Capture the cell that displays the provided text and extract its [X, Y] central coordinate. 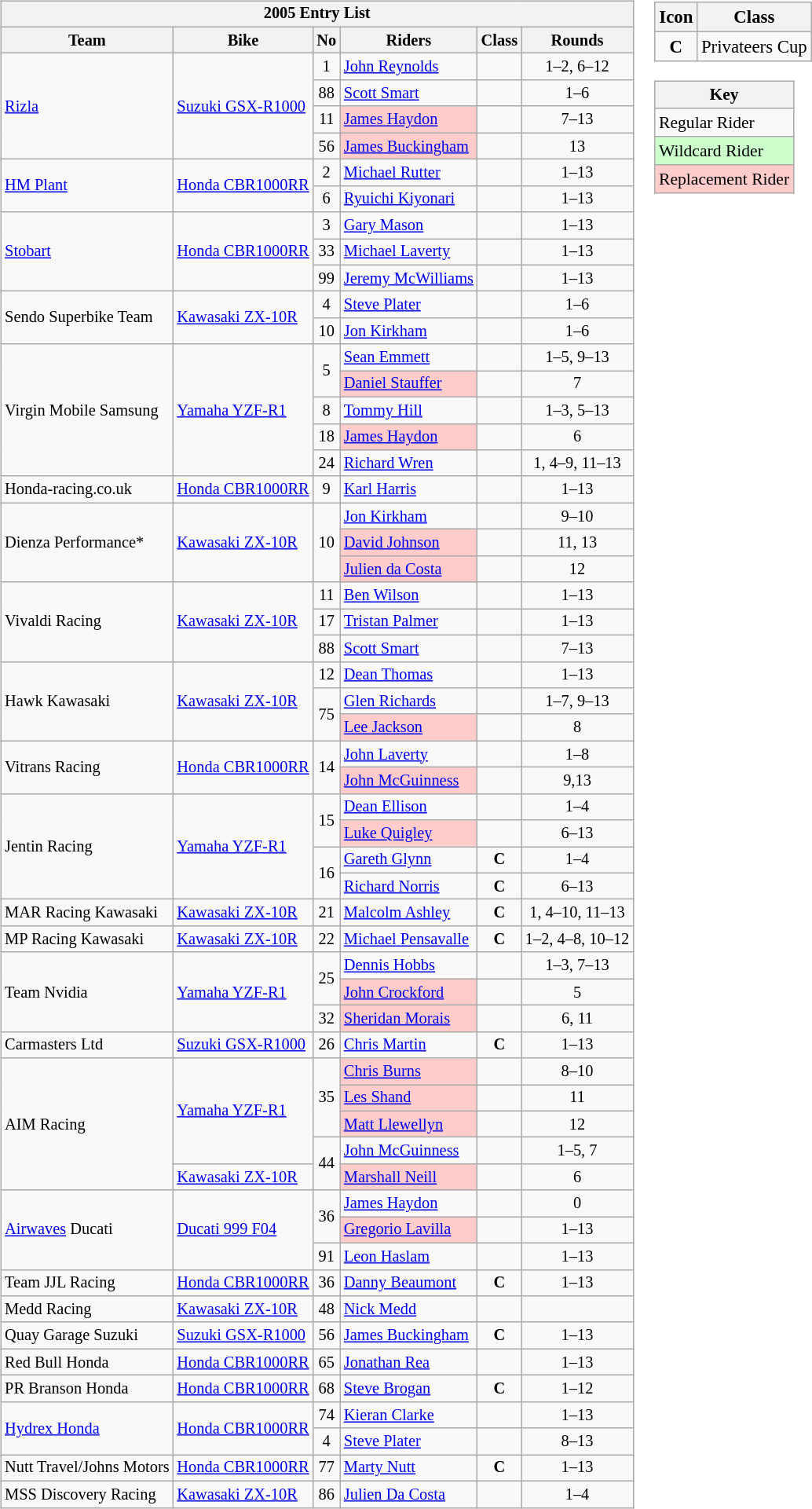
Michael Laverty [408, 252]
13 [577, 146]
1–2, 6–12 [577, 67]
Hawk Kawasaki [86, 701]
Dean Ellison [408, 807]
1 [327, 67]
Airwaves Ducati [86, 1230]
Stobart [86, 251]
48 [327, 1309]
Julien da Costa [408, 569]
9–10 [577, 516]
75 [327, 715]
17 [327, 622]
John Crockford [408, 992]
25 [327, 979]
Matt Llewellyn [408, 1124]
Richard Wren [408, 463]
3 [327, 225]
Ducati 999 F04 [243, 1230]
Red Bull Honda [86, 1362]
Ben Wilson [408, 595]
Luke Quigley [408, 833]
1, 4–9, 11–13 [577, 463]
Jonathan Rea [408, 1362]
24 [327, 463]
Hydrex Honda [86, 1428]
Key [724, 94]
65 [327, 1362]
Riders [408, 40]
Rounds [577, 40]
Les Shand [408, 1098]
Danny Beaumont [408, 1283]
1–5, 9–13 [577, 357]
Tommy Hill [408, 410]
MP Racing Kawasaki [86, 939]
2 [327, 173]
Regular Rider [724, 123]
1, 4–10, 11–13 [577, 913]
Replacement Rider [724, 178]
21 [327, 913]
33 [327, 252]
HM Plant [86, 185]
1–5, 7 [577, 1151]
Nutt Travel/Johns Motors [86, 1468]
8–10 [577, 1071]
2005 Entry List [317, 14]
1–3, 7–13 [577, 965]
14 [327, 767]
MSS Discovery Racing [86, 1494]
Vitrans Racing [86, 767]
1–7, 9–13 [577, 701]
Jentin Racing [86, 847]
68 [327, 1389]
Ryuichi Kiyonari [408, 199]
PR Branson Honda [86, 1389]
1–12 [577, 1389]
Dienza Performance* [86, 542]
Daniel Stauffer [408, 384]
1–3, 5–13 [577, 410]
Karl Harris [408, 489]
Rizla [86, 107]
Sheridan Morais [408, 1019]
Michael Pensavalle [408, 939]
Wildcard Rider [724, 151]
Glen Richards [408, 701]
9 [327, 489]
Nick Medd [408, 1309]
Leon Haslam [408, 1256]
Julien Da Costa [408, 1494]
Jeremy McWilliams [408, 278]
Quay Garage Suzuki [86, 1335]
Gary Mason [408, 225]
26 [327, 1045]
91 [327, 1256]
Dean Thomas [408, 675]
Michael Rutter [408, 173]
AIM Racing [86, 1124]
0 [577, 1203]
Medd Racing [86, 1309]
John Laverty [408, 754]
9,13 [577, 781]
Carmasters Ltd [86, 1045]
Gareth Glynn [408, 860]
Sean Emmett [408, 357]
Richard Norris [408, 886]
Icon [676, 17]
15 [327, 820]
11, 13 [577, 543]
Tristan Palmer [408, 622]
Marty Nutt [408, 1468]
Team JJL Racing [86, 1283]
Sendo Superbike Team [86, 317]
35 [327, 1098]
David Johnson [408, 543]
44 [327, 1164]
74 [327, 1415]
77 [327, 1468]
Team [86, 40]
Lee Jackson [408, 727]
Malcolm Ashley [408, 913]
1–8 [577, 754]
32 [327, 1019]
Kieran Clarke [408, 1415]
MAR Racing Kawasaki [86, 913]
22 [327, 939]
Chris Burns [408, 1071]
Steve Brogan [408, 1389]
John Reynolds [408, 67]
86 [327, 1494]
18 [327, 437]
99 [327, 278]
Chris Martin [408, 1045]
No [327, 40]
Honda-racing.co.uk [86, 489]
1–2, 4–8, 10–12 [577, 939]
Vivaldi Racing [86, 622]
Marshall Neill [408, 1178]
Bike [243, 40]
Dennis Hobbs [408, 965]
Team Nvidia [86, 991]
Gregorio Lavilla [408, 1230]
6, 11 [577, 1019]
Virgin Mobile Samsung [86, 410]
7 [577, 384]
16 [327, 874]
Privateers Cup [754, 47]
8–13 [577, 1441]
